Capture the cell that displays the provided text and extract its [X, Y] central coordinate. 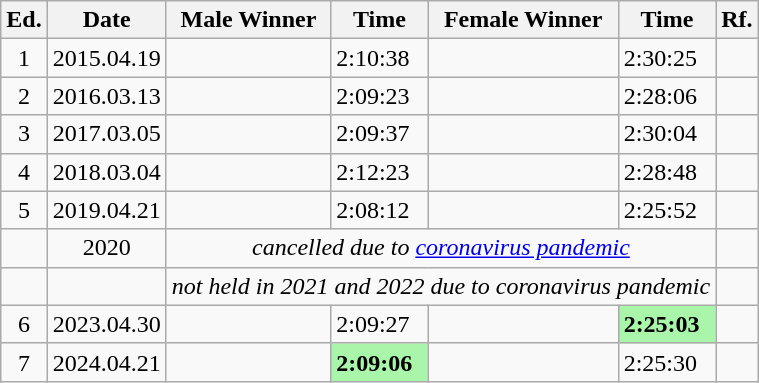
2:12:23 [380, 172]
1 [24, 58]
3 [24, 134]
2018.03.04 [106, 172]
2024.04.21 [106, 362]
2:30:04 [667, 134]
4 [24, 172]
2:09:06 [380, 362]
2023.04.30 [106, 324]
7 [24, 362]
2:09:27 [380, 324]
2:28:06 [667, 96]
2:08:12 [380, 210]
2016.03.13 [106, 96]
2020 [106, 248]
2:25:30 [667, 362]
6 [24, 324]
not held in 2021 and 2022 due to coronavirus pandemic [440, 286]
2:09:37 [380, 134]
2:30:25 [667, 58]
2:09:23 [380, 96]
2 [24, 96]
5 [24, 210]
Female Winner [523, 20]
2017.03.05 [106, 134]
cancelled due to coronavirus pandemic [440, 248]
2:25:03 [667, 324]
2015.04.19 [106, 58]
2019.04.21 [106, 210]
Rf. [737, 20]
Ed. [24, 20]
Male Winner [248, 20]
2:25:52 [667, 210]
Date [106, 20]
2:10:38 [380, 58]
2:28:48 [667, 172]
